Locate the cell with the specified text and output its [x, y] center coordinate. 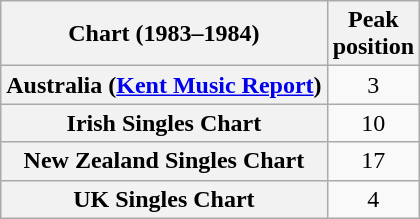
17 [373, 161]
New Zealand Singles Chart [164, 161]
4 [373, 199]
3 [373, 85]
Australia (Kent Music Report) [164, 85]
Chart (1983–1984) [164, 34]
Irish Singles Chart [164, 123]
10 [373, 123]
Peakposition [373, 34]
UK Singles Chart [164, 199]
